Capture the cell that displays the provided text and extract its (X, Y) central coordinate. 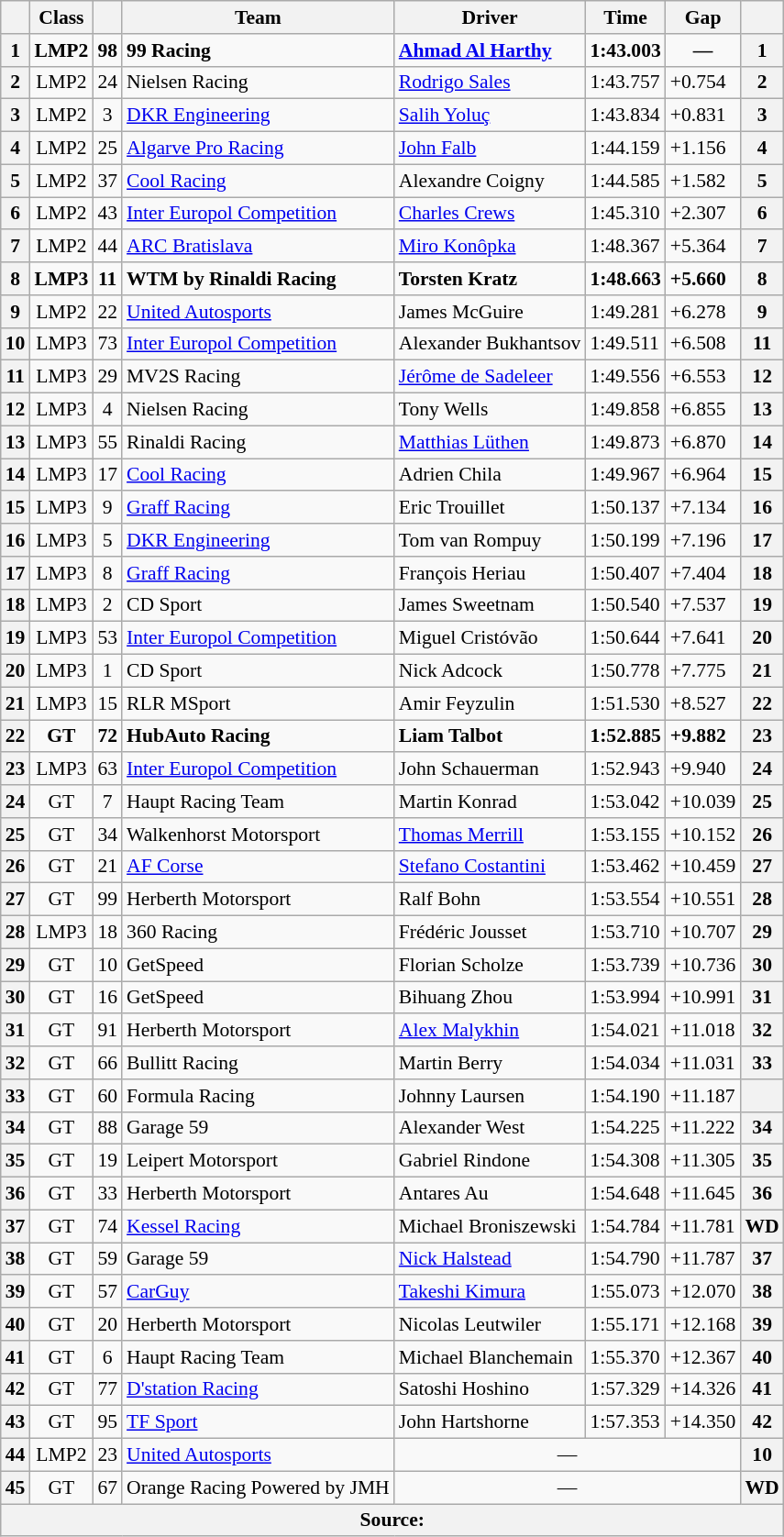
+7.641 (703, 638)
1:50.199 (625, 540)
Ralf Bohn (490, 900)
88 (107, 1128)
1:43.834 (625, 116)
Bihuang Zhou (490, 998)
Liam Talbot (490, 736)
1:54.034 (625, 1063)
1:53.462 (625, 867)
1:57.353 (625, 1422)
Nick Halstead (490, 1259)
Johnny Laursen (490, 1096)
Alex Malykhin (490, 1031)
Michael Broniszewski (490, 1226)
1:44.585 (625, 181)
1:54.790 (625, 1259)
+11.305 (703, 1161)
Algarve Pro Racing (259, 149)
Walkenhorst Motorsport (259, 835)
Frédéric Jousset (490, 933)
HubAuto Racing (259, 736)
91 (107, 1031)
Tom van Rompuy (490, 540)
1:44.159 (625, 149)
Team (259, 17)
Miguel Cristóvão (490, 638)
+7.404 (703, 573)
1:48.367 (625, 247)
Tony Wells (490, 410)
+7.134 (703, 508)
1:53.994 (625, 998)
72 (107, 736)
55 (107, 442)
1:55.171 (625, 1324)
ARC Bratislava (259, 247)
1:43.003 (625, 50)
Nicolas Leutwiler (490, 1324)
Kessel Racing (259, 1226)
+1.582 (703, 181)
Class (61, 17)
+6.508 (703, 344)
Florian Scholze (490, 965)
74 (107, 1226)
+11.645 (703, 1194)
+7.196 (703, 540)
John Hartshorne (490, 1422)
1:54.225 (625, 1128)
59 (107, 1259)
Stefano Costantini (490, 867)
Rinaldi Racing (259, 442)
Gap (703, 17)
+10.551 (703, 900)
Adrien Chila (490, 475)
1:53.554 (625, 900)
Formula Racing (259, 1096)
+11.222 (703, 1128)
1:54.190 (625, 1096)
1:53.710 (625, 933)
Antares Au (490, 1194)
1:49.873 (625, 442)
Michael Blanchemain (490, 1357)
Takeshi Kimura (490, 1292)
Bullitt Racing (259, 1063)
98 (107, 50)
Source: (392, 1520)
1:49.967 (625, 475)
+11.787 (703, 1259)
1:55.370 (625, 1357)
+5.660 (703, 279)
1:49.511 (625, 344)
+11.031 (703, 1063)
Amir Feyzulin (490, 703)
François Heriau (490, 573)
+14.350 (703, 1422)
53 (107, 638)
Martin Konrad (490, 802)
AF Corse (259, 867)
1:55.073 (625, 1292)
D'station Racing (259, 1389)
1:50.778 (625, 671)
1:52.943 (625, 769)
+11.018 (703, 1031)
WTM by Rinaldi Racing (259, 279)
Alexander Bukhantsov (490, 344)
CarGuy (259, 1292)
+2.307 (703, 214)
1:49.281 (625, 312)
Gabriel Rindone (490, 1161)
360 Racing (259, 933)
+0.754 (703, 83)
James Sweetnam (490, 605)
+10.707 (703, 933)
+7.775 (703, 671)
Rodrigo Sales (490, 83)
James McGuire (490, 312)
1:49.858 (625, 410)
Salih Yoluç (490, 116)
1:54.648 (625, 1194)
+6.278 (703, 312)
+7.537 (703, 605)
1:50.407 (625, 573)
73 (107, 344)
Driver (490, 17)
1:51.530 (625, 703)
1:52.885 (625, 736)
1:54.021 (625, 1031)
1:53.042 (625, 802)
+12.367 (703, 1357)
1:48.663 (625, 279)
John Schauerman (490, 769)
+11.187 (703, 1096)
Alexandre Coigny (490, 181)
1:45.310 (625, 214)
1:53.155 (625, 835)
John Falb (490, 149)
+12.168 (703, 1324)
Miro Konôpka (490, 247)
77 (107, 1389)
+9.940 (703, 769)
1:54.308 (625, 1161)
Charles Crews (490, 214)
1:49.556 (625, 377)
RLR MSport (259, 703)
Ahmad Al Harthy (490, 50)
45 (16, 1487)
+10.736 (703, 965)
Jérôme de Sadeleer (490, 377)
95 (107, 1422)
+6.553 (703, 377)
1:50.540 (625, 605)
Alexander West (490, 1128)
63 (107, 769)
Nick Adcock (490, 671)
+6.870 (703, 442)
Satoshi Hoshino (490, 1389)
1:53.739 (625, 965)
1:50.137 (625, 508)
+8.527 (703, 703)
57 (107, 1292)
Leipert Motorsport (259, 1161)
1:54.784 (625, 1226)
MV2S Racing (259, 377)
+0.831 (703, 116)
1:57.329 (625, 1389)
1:43.757 (625, 83)
Thomas Merrill (490, 835)
+14.326 (703, 1389)
Torsten Kratz (490, 279)
Orange Racing Powered by JMH (259, 1487)
Martin Berry (490, 1063)
TF Sport (259, 1422)
67 (107, 1487)
+12.070 (703, 1292)
+9.882 (703, 736)
Eric Trouillet (490, 508)
+11.781 (703, 1226)
1:50.644 (625, 638)
+6.855 (703, 410)
+10.459 (703, 867)
Matthias Lüthen (490, 442)
+10.991 (703, 998)
+6.964 (703, 475)
99 (107, 900)
+5.364 (703, 247)
+1.156 (703, 149)
66 (107, 1063)
60 (107, 1096)
Time (625, 17)
+10.152 (703, 835)
99 Racing (259, 50)
+10.039 (703, 802)
